Search for the cell housing the specified text and yield its [x, y] center coordinate. 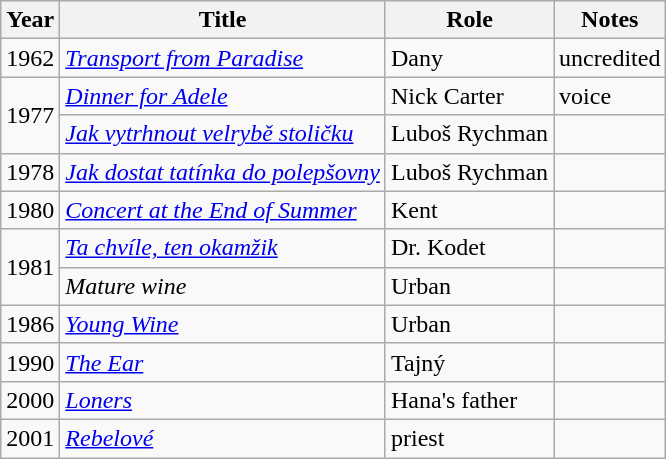
1980 [30, 210]
Tajný [469, 362]
1986 [30, 324]
1962 [30, 58]
Jak dostat tatínka do polepšovny [223, 172]
priest [469, 438]
1981 [30, 267]
2000 [30, 400]
Mature wine [223, 286]
Role [469, 20]
uncredited [610, 58]
Year [30, 20]
Young Wine [223, 324]
2001 [30, 438]
Title [223, 20]
Dany [469, 58]
Loners [223, 400]
Kent [469, 210]
Jak vytrhnout velrybě stoličku [223, 134]
Notes [610, 20]
Concert at the End of Summer [223, 210]
Ta chvíle, ten okamžik [223, 248]
Transport from Paradise [223, 58]
Hana's father [469, 400]
voice [610, 96]
The Ear [223, 362]
Nick Carter [469, 96]
Dr. Kodet [469, 248]
Rebelové [223, 438]
1990 [30, 362]
1977 [30, 115]
1978 [30, 172]
Dinner for Adele [223, 96]
